Capture the cell that displays the provided text and extract its (x, y) central coordinate. 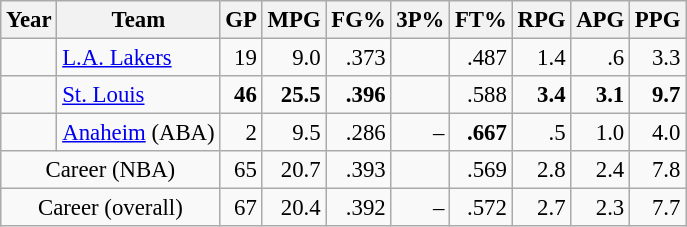
FG% (358, 20)
.286 (358, 133)
19 (241, 58)
RPG (542, 20)
.569 (482, 170)
Anaheim (ABA) (138, 133)
MPG (294, 20)
9.5 (294, 133)
.6 (600, 58)
FT% (482, 20)
3.3 (658, 58)
9.0 (294, 58)
GP (241, 20)
65 (241, 170)
.487 (482, 58)
.572 (482, 208)
.588 (482, 95)
2.4 (600, 170)
46 (241, 95)
67 (241, 208)
.667 (482, 133)
20.4 (294, 208)
3.1 (600, 95)
PPG (658, 20)
7.7 (658, 208)
4.0 (658, 133)
25.5 (294, 95)
1.4 (542, 58)
.373 (358, 58)
1.0 (600, 133)
9.7 (658, 95)
.392 (358, 208)
.396 (358, 95)
Career (overall) (110, 208)
Year (29, 20)
L.A. Lakers (138, 58)
2.3 (600, 208)
2.7 (542, 208)
.5 (542, 133)
Career (NBA) (110, 170)
.393 (358, 170)
APG (600, 20)
Team (138, 20)
3P% (420, 20)
2 (241, 133)
3.4 (542, 95)
7.8 (658, 170)
2.8 (542, 170)
St. Louis (138, 95)
20.7 (294, 170)
